Extract the (X, Y) coordinate from the center of the cell holding the provided text.  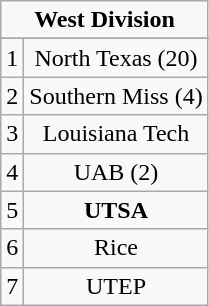
West Division (104, 20)
North Texas (20) (116, 58)
Louisiana Tech (116, 134)
Southern Miss (4) (116, 96)
UAB (2) (116, 172)
7 (12, 286)
UTEP (116, 286)
3 (12, 134)
UTSA (116, 210)
1 (12, 58)
Rice (116, 248)
2 (12, 96)
6 (12, 248)
5 (12, 210)
4 (12, 172)
